Return the (x, y) coordinate for the center point of the cell that contains the specified text.  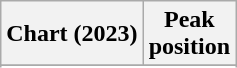
Chart (2023) (72, 34)
Peakposition (189, 34)
